Pinpoint the cell where the given text exists, returning its [x, y] midpoint coordinate. 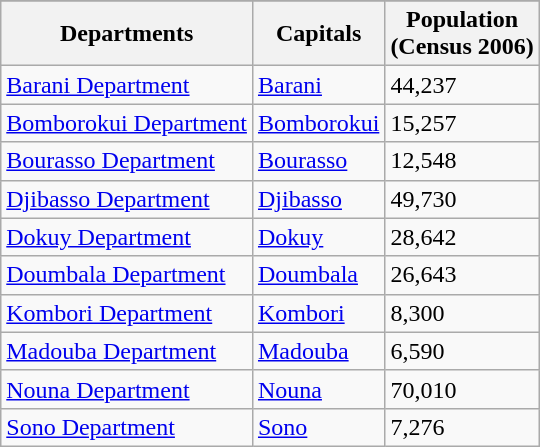
Kombori Department [127, 313]
Kombori [318, 313]
Dokuy [318, 237]
Barani [318, 85]
Nouna Department [127, 389]
8,300 [462, 313]
Nouna [318, 389]
Population (Census 2006) [462, 34]
Bomborokui [318, 123]
12,548 [462, 161]
Capitals [318, 34]
7,276 [462, 427]
26,643 [462, 275]
44,237 [462, 85]
Barani Department [127, 85]
70,010 [462, 389]
Djibasso Department [127, 199]
Madouba Department [127, 351]
Djibasso [318, 199]
6,590 [462, 351]
15,257 [462, 123]
Dokuy Department [127, 237]
Bomborokui Department [127, 123]
Bourasso Department [127, 161]
Doumbala Department [127, 275]
Departments [127, 34]
Doumbala [318, 275]
Sono Department [127, 427]
49,730 [462, 199]
28,642 [462, 237]
Madouba [318, 351]
Bourasso [318, 161]
Sono [318, 427]
